Detect which cell encompasses the target text, then output its [X, Y] center coordinate. 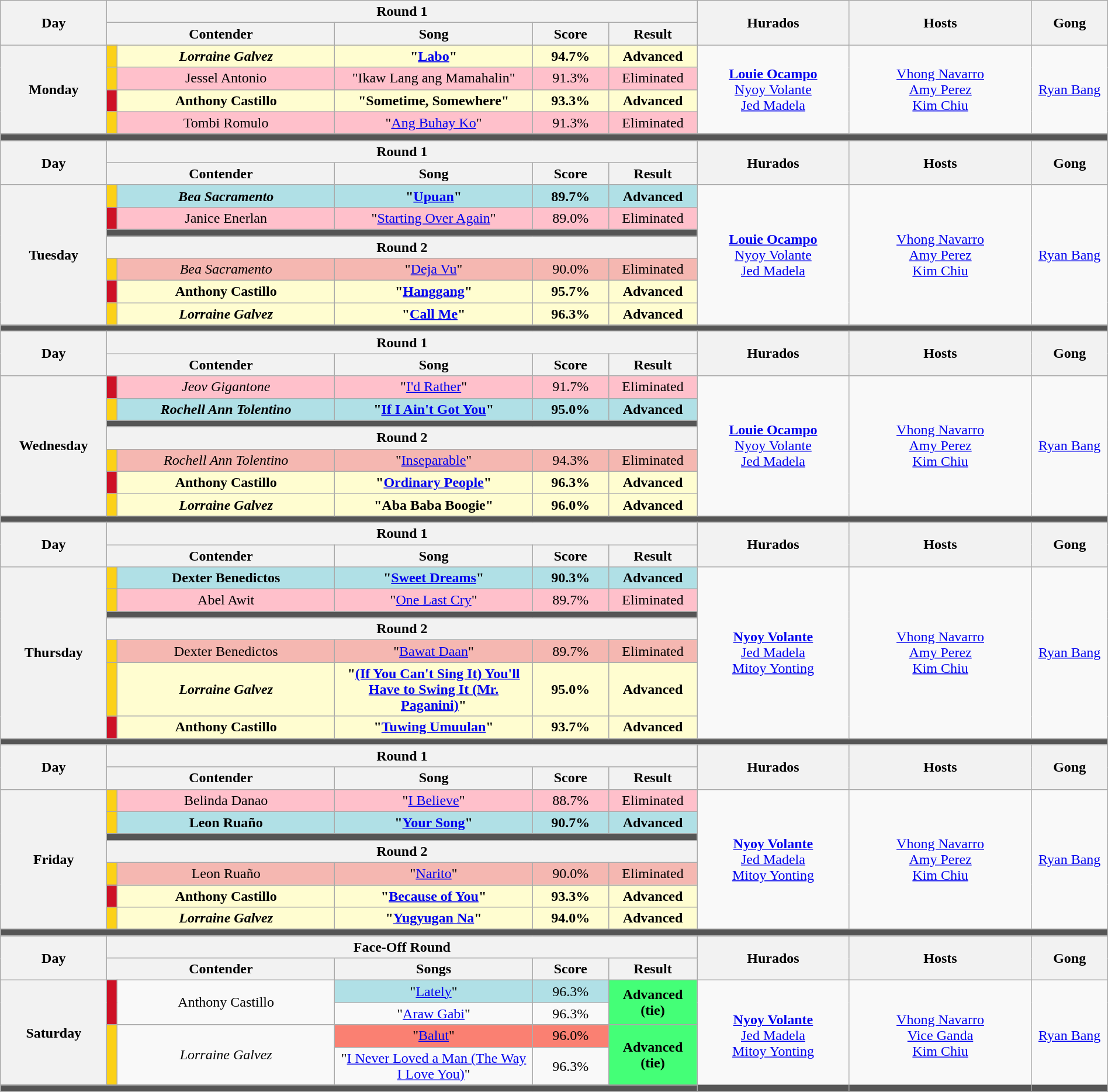
"(If You Can't Sing It) You'll Have to Swing It (Mr. Paganini)" [434, 689]
"Call Me" [434, 314]
"Upuan" [434, 196]
"I Never Loved a Man (The Way I Love You)" [434, 1066]
"Tuwing Umuulan" [434, 727]
"Deja Vu" [434, 269]
Saturday [54, 1032]
90.7% [570, 823]
Vhong NavarroVice GandaKim Chiu [940, 1036]
Janice Enerlan [226, 218]
Monday [54, 89]
"Starting Over Again" [434, 218]
Face-Off Round [402, 947]
"Bawat Daan" [434, 651]
"Your Song" [434, 823]
94.3% [570, 460]
"Araw Gabi" [434, 1014]
"Labo" [434, 56]
Tuesday [54, 255]
94.7% [570, 56]
91.7% [570, 387]
"Hanggang" [434, 292]
89.0% [570, 218]
"One Last Cry" [434, 600]
"Ordinary People" [434, 482]
"Sometime, Somewhere" [434, 101]
"I'd Rather" [434, 387]
Abel Awit [226, 600]
"If I Ain't Got You" [434, 409]
"I Believe" [434, 800]
"Ikaw Lang ang Mamahalin" [434, 78]
Friday [54, 859]
Wednesday [54, 445]
94.0% [570, 918]
90.3% [570, 578]
95.7% [570, 292]
"Because of You" [434, 896]
"Yugyugan Na" [434, 918]
"Sweet Dreams" [434, 578]
"Ang Buhay Ko" [434, 123]
Jeov Gigantone [226, 387]
"Inseparable" [434, 460]
"Lately" [434, 991]
"Balut" [434, 1036]
"Aba Baba Boogie" [434, 504]
88.7% [570, 800]
Belinda Danao [226, 800]
"Narito" [434, 873]
Jessel Antonio [226, 78]
Tombi Romulo [226, 123]
Songs [434, 969]
Thursday [54, 652]
93.7% [570, 727]
